Locate the cell with the specified text and output its [x, y] center coordinate. 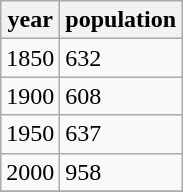
958 [121, 172]
year [30, 20]
632 [121, 58]
2000 [30, 172]
1950 [30, 134]
1900 [30, 96]
1850 [30, 58]
637 [121, 134]
population [121, 20]
608 [121, 96]
